Output the (x, y) coordinate of the center of the cell containing the given text.  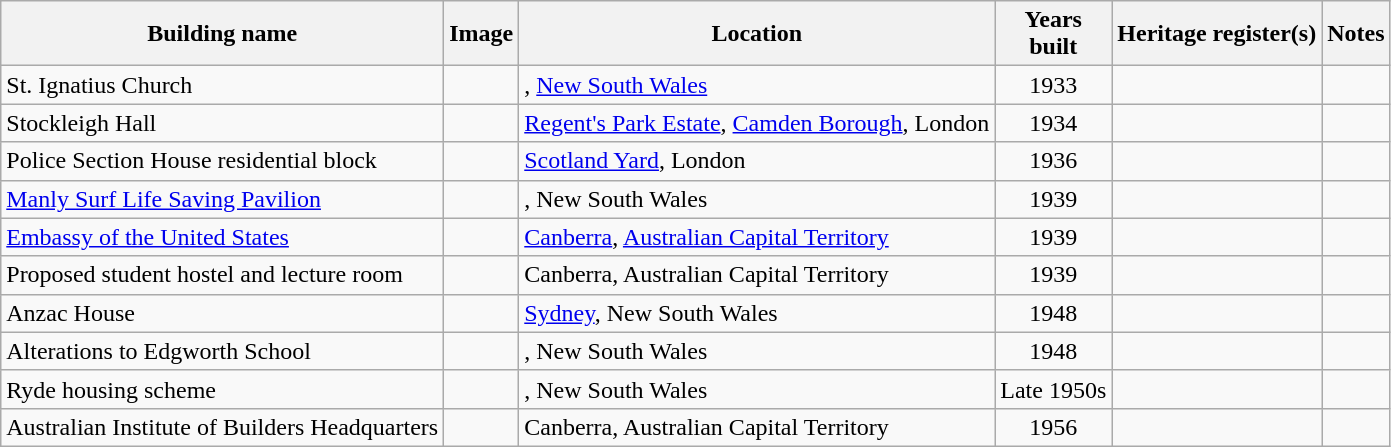
Heritage register(s) (1217, 34)
Yearsbuilt (1054, 34)
Australian Institute of Builders Headquarters (222, 427)
Notes (1356, 34)
St. Ignatius Church (222, 85)
1934 (1054, 123)
Anzac House (222, 313)
1956 (1054, 427)
Alterations to Edgworth School (222, 351)
Stockleigh Hall (222, 123)
Manly Surf Life Saving Pavilion (222, 199)
Ryde housing scheme (222, 389)
Image (482, 34)
Embassy of the United States (222, 237)
Scotland Yard, London (757, 161)
Police Section House residential block (222, 161)
Building name (222, 34)
Location (757, 34)
Sydney, New South Wales (757, 313)
1933 (1054, 85)
Regent's Park Estate, Camden Borough, London (757, 123)
Late 1950s (1054, 389)
1936 (1054, 161)
Proposed student hostel and lecture room (222, 275)
